Provide the (X, Y) coordinate of the cell's center where the given text is located.  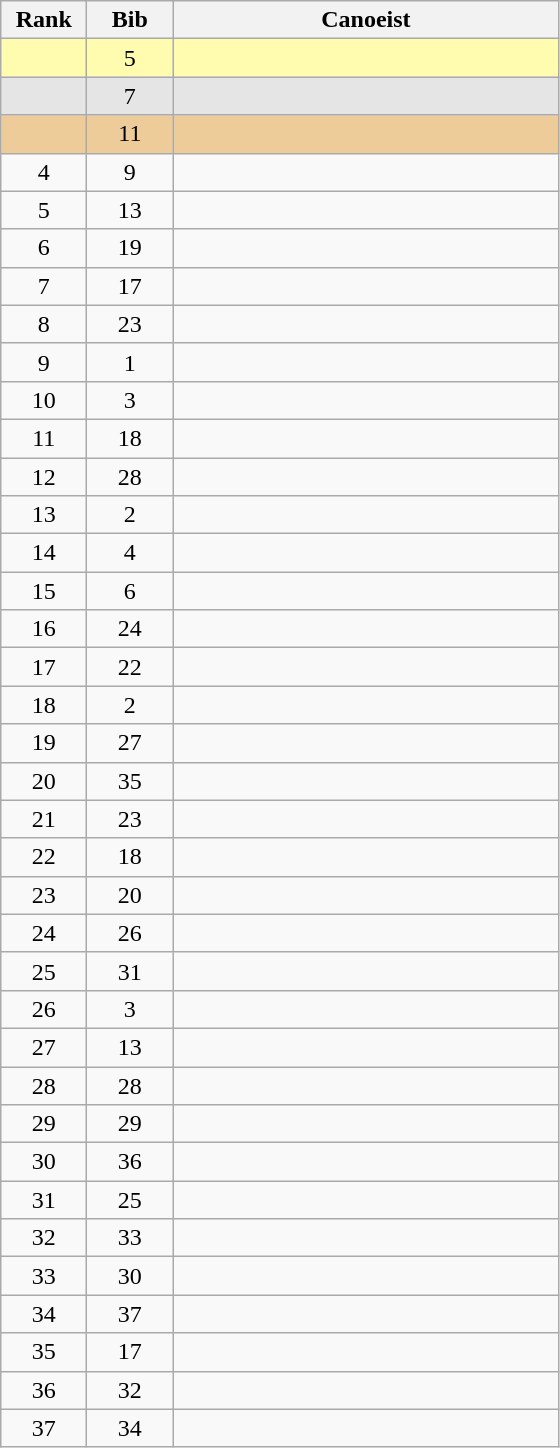
Rank (44, 20)
Bib (130, 20)
16 (44, 629)
12 (44, 477)
14 (44, 553)
8 (44, 324)
10 (44, 400)
1 (130, 362)
21 (44, 819)
15 (44, 591)
Canoeist (366, 20)
